Return the (x, y) coordinate for the center point of the cell that contains the specified text.  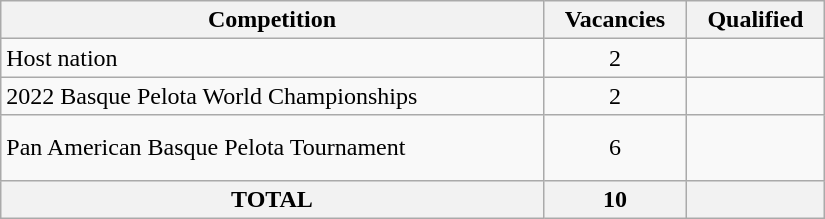
Host nation (272, 58)
2022 Basque Pelota World Championships (272, 96)
Vacancies (614, 20)
Pan American Basque Pelota Tournament (272, 148)
10 (614, 199)
Competition (272, 20)
6 (614, 148)
TOTAL (272, 199)
Qualified (756, 20)
